Determine the (X, Y) coordinate at the center of the cell enclosing the given text.  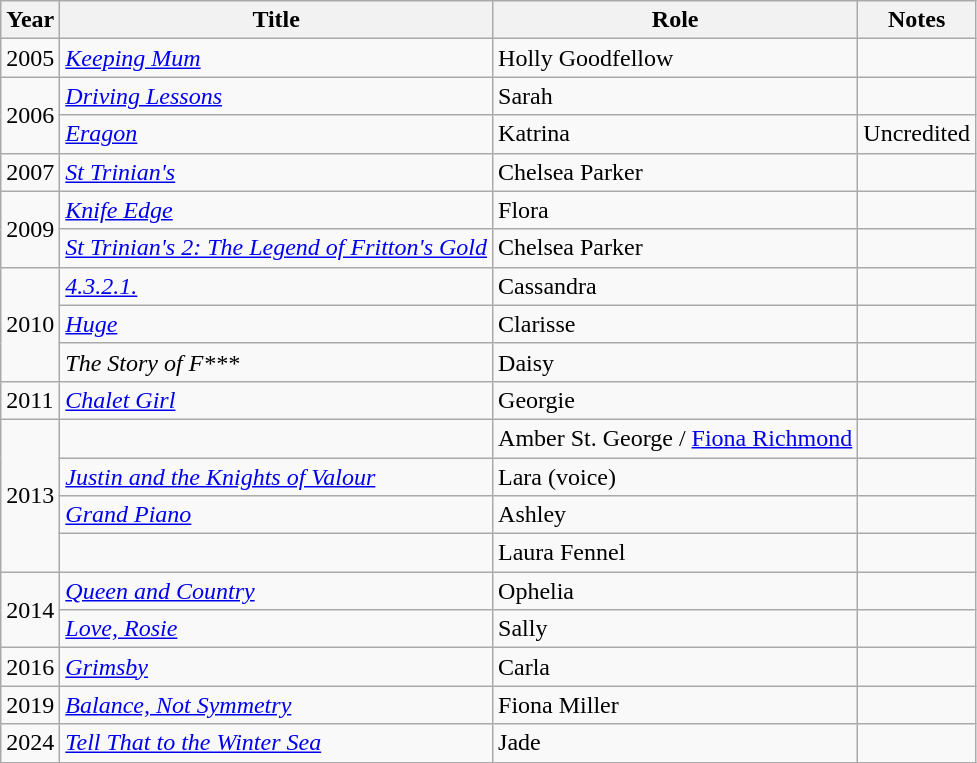
Grand Piano (276, 515)
Laura Fennel (676, 553)
Queen and Country (276, 591)
Holly Goodfellow (676, 58)
2006 (30, 115)
Notes (917, 20)
2013 (30, 495)
2014 (30, 610)
Eragon (276, 134)
Daisy (676, 362)
Grimsby (276, 667)
4.3.2.1. (276, 286)
Uncredited (917, 134)
2019 (30, 705)
Knife Edge (276, 210)
Ophelia (676, 591)
2016 (30, 667)
Lara (voice) (676, 477)
Driving Lessons (276, 96)
Cassandra (676, 286)
Balance, Not Symmetry (276, 705)
2007 (30, 172)
Ashley (676, 515)
Chalet Girl (276, 400)
2009 (30, 229)
Tell That to the Winter Sea (276, 743)
St Trinian's 2: The Legend of Fritton's Gold (276, 248)
Sally (676, 629)
Katrina (676, 134)
2005 (30, 58)
Jade (676, 743)
2024 (30, 743)
Carla (676, 667)
St Trinian's (276, 172)
The Story of F*** (276, 362)
2011 (30, 400)
2010 (30, 324)
Sarah (676, 96)
Justin and the Knights of Valour (276, 477)
Keeping Mum (276, 58)
Flora (676, 210)
Clarisse (676, 324)
Georgie (676, 400)
Fiona Miller (676, 705)
Amber St. George / Fiona Richmond (676, 438)
Title (276, 20)
Role (676, 20)
Year (30, 20)
Love, Rosie (276, 629)
Huge (276, 324)
